Locate the cell with the specified text and output its (x, y) center coordinate. 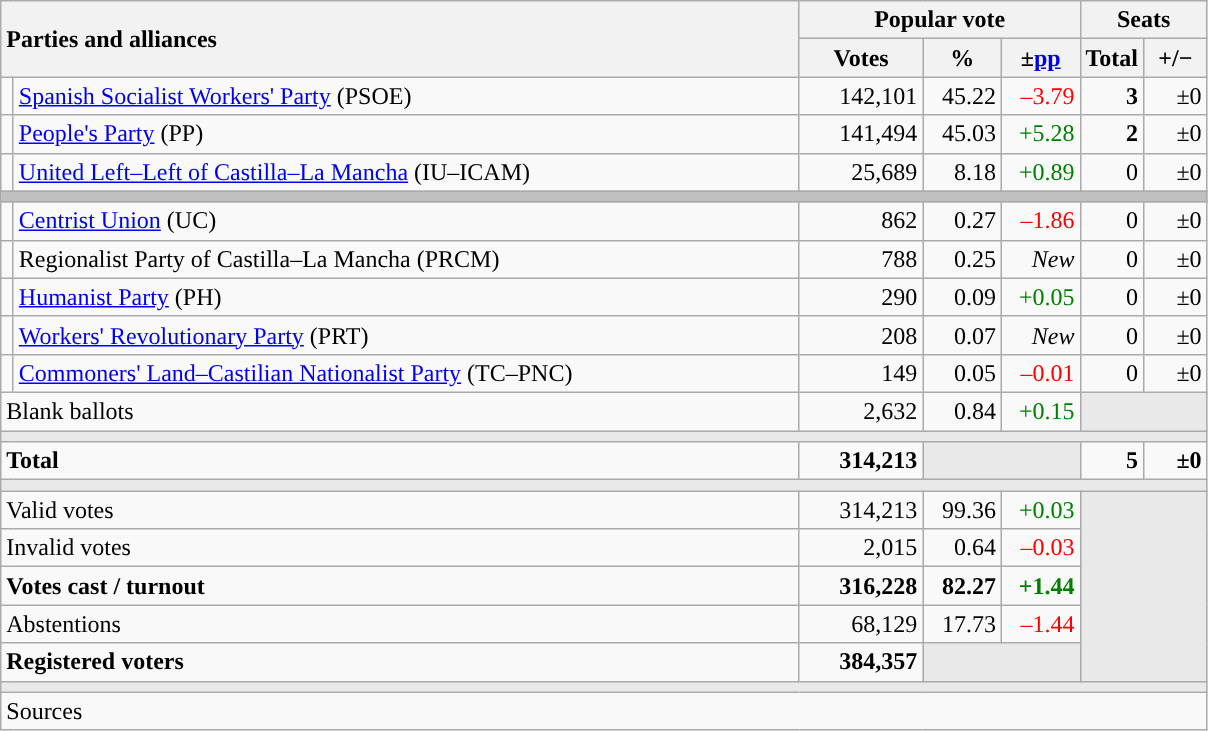
–1.86 (1040, 221)
% (962, 58)
8.18 (962, 172)
People's Party (PP) (406, 134)
0.25 (962, 259)
–0.01 (1040, 373)
+5.28 (1040, 134)
99.36 (962, 510)
Humanist Party (PH) (406, 297)
0.09 (962, 297)
0.05 (962, 373)
2,015 (861, 548)
–1.44 (1040, 624)
Commoners' Land–Castilian Nationalist Party (TC–PNC) (406, 373)
2 (1112, 134)
Sources (604, 711)
Workers' Revolutionary Party (PRT) (406, 335)
+1.44 (1040, 586)
Valid votes (400, 510)
Registered voters (400, 662)
0.07 (962, 335)
+/− (1176, 58)
–0.03 (1040, 548)
208 (861, 335)
Votes cast / turnout (400, 586)
Parties and alliances (400, 39)
+0.89 (1040, 172)
±pp (1040, 58)
Votes (861, 58)
68,129 (861, 624)
82.27 (962, 586)
United Left–Left of Castilla–La Mancha (IU–ICAM) (406, 172)
–3.79 (1040, 96)
2,632 (861, 411)
45.22 (962, 96)
0.27 (962, 221)
Regionalist Party of Castilla–La Mancha (PRCM) (406, 259)
+0.05 (1040, 297)
+0.03 (1040, 510)
Popular vote (940, 20)
788 (861, 259)
Centrist Union (UC) (406, 221)
3 (1112, 96)
142,101 (861, 96)
316,228 (861, 586)
Invalid votes (400, 548)
Seats (1144, 20)
0.64 (962, 548)
5 (1112, 461)
+0.15 (1040, 411)
45.03 (962, 134)
Spanish Socialist Workers' Party (PSOE) (406, 96)
25,689 (861, 172)
Blank ballots (400, 411)
149 (861, 373)
384,357 (861, 662)
Abstentions (400, 624)
141,494 (861, 134)
17.73 (962, 624)
0.84 (962, 411)
862 (861, 221)
290 (861, 297)
